Capture the cell that displays the provided text and extract its (x, y) central coordinate. 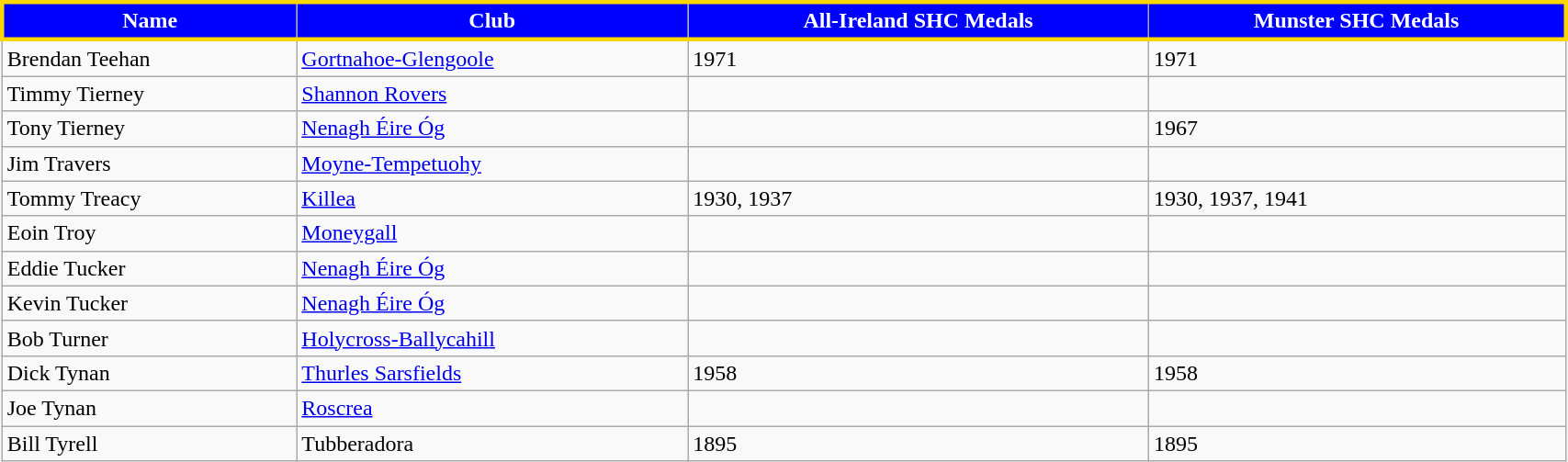
Munster SHC Medals (1358, 20)
Eddie Tucker (149, 268)
Tommy Treacy (149, 198)
Name (149, 20)
Tubberadora (492, 444)
All-Ireland SHC Medals (919, 20)
Holycross-Ballycahill (492, 338)
Moneygall (492, 233)
1930, 1937, 1941 (1358, 198)
Bill Tyrell (149, 444)
Roscrea (492, 408)
Brendan Teehan (149, 58)
Joe Tynan (149, 408)
Dick Tynan (149, 373)
Moyne-Tempetuohy (492, 163)
1967 (1358, 129)
Bob Turner (149, 338)
Club (492, 20)
Timmy Tierney (149, 94)
Eoin Troy (149, 233)
Killea (492, 198)
Jim Travers (149, 163)
Kevin Tucker (149, 303)
Shannon Rovers (492, 94)
Thurles Sarsfields (492, 373)
Tony Tierney (149, 129)
1930, 1937 (919, 198)
Gortnahoe-Glengoole (492, 58)
